Detect which cell encompasses the target text, then output its (x, y) center coordinate. 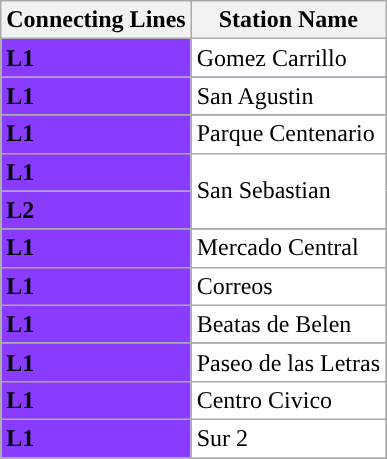
Station Name (288, 20)
San Sebastian (288, 191)
Correos (288, 286)
Parque Centenario (288, 134)
Mercado Central (288, 248)
Sur 2 (288, 438)
San Agustin (288, 96)
Paseo de las Letras (288, 362)
L2 (96, 210)
Beatas de Belen (288, 324)
Centro Civico (288, 400)
Gomez Carrillo (288, 58)
Connecting Lines (96, 20)
